From the cell containing the given text, extract its center point as [x, y] coordinate. 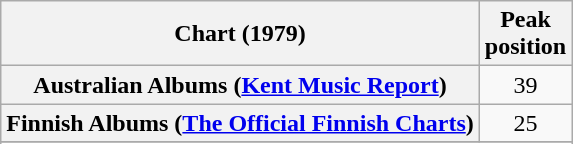
Peakposition [525, 34]
Australian Albums (Kent Music Report) [240, 85]
Finnish Albums (The Official Finnish Charts) [240, 123]
25 [525, 123]
39 [525, 85]
Chart (1979) [240, 34]
